Capture the cell that displays the provided text and extract its [x, y] central coordinate. 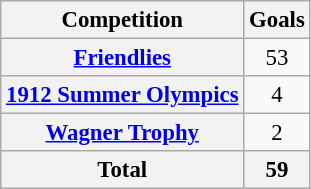
2 [277, 133]
Total [122, 170]
4 [277, 95]
Competition [122, 20]
53 [277, 58]
Friendlies [122, 58]
1912 Summer Olympics [122, 95]
59 [277, 170]
Wagner Trophy [122, 133]
Goals [277, 20]
